Locate the cell with the specified text and output its (x, y) center coordinate. 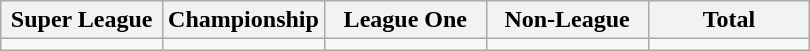
Super League (82, 20)
Championship (244, 20)
Non-League (567, 20)
League One (405, 20)
Total (729, 20)
